Find where the given text appears and provide that cell's center as (X, Y) coordinate. 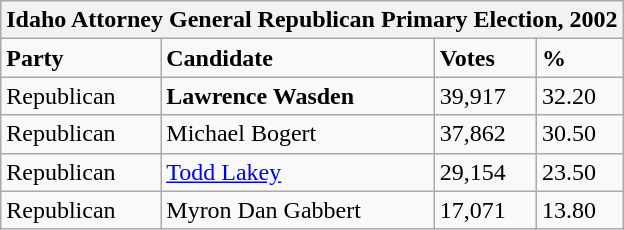
Votes (485, 58)
13.80 (580, 210)
30.50 (580, 134)
Michael Bogert (298, 134)
37,862 (485, 134)
Idaho Attorney General Republican Primary Election, 2002 (312, 20)
Myron Dan Gabbert (298, 210)
39,917 (485, 96)
Todd Lakey (298, 172)
32.20 (580, 96)
Party (81, 58)
Candidate (298, 58)
% (580, 58)
17,071 (485, 210)
29,154 (485, 172)
Lawrence Wasden (298, 96)
23.50 (580, 172)
